Return the (x, y) coordinate for the center point of the cell that contains the specified text.  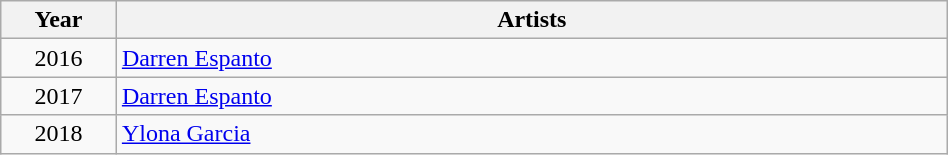
2017 (59, 96)
2018 (59, 134)
Ylona Garcia (532, 134)
Artists (532, 20)
2016 (59, 58)
Year (59, 20)
